For the text-containing cell, return its midpoint in [X, Y] coordinate format. 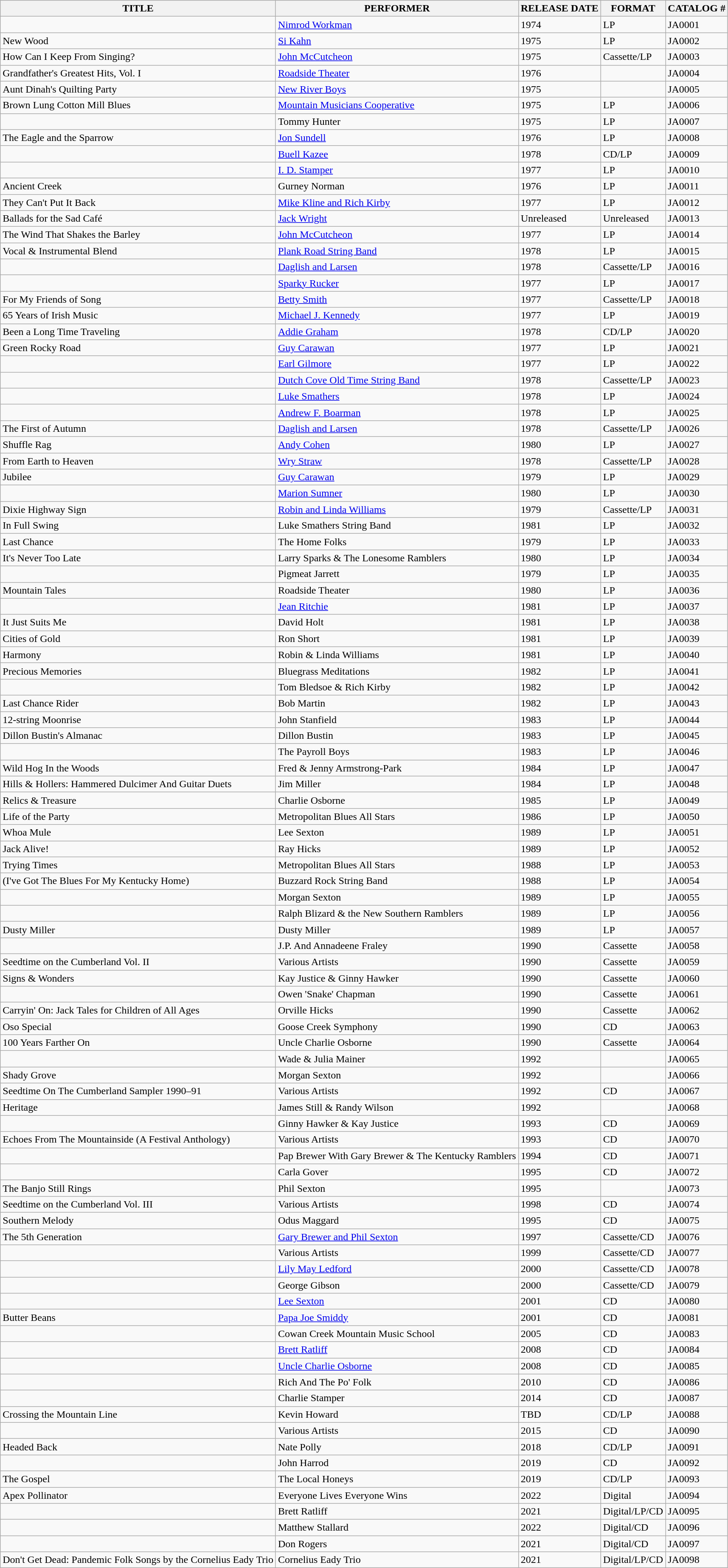
Shuffle Rag [138, 445]
Jim Miller [397, 784]
The Wind That Shakes the Barley [138, 235]
12-string Moonrise [138, 720]
The Eagle and the Sparrow [138, 138]
JA0040 [697, 655]
JA0061 [697, 994]
JA0084 [697, 1350]
JA0094 [697, 1495]
1998 [559, 1204]
Mountain Musicians Cooperative [397, 105]
Trying Times [138, 865]
Michael J. Kennedy [397, 315]
Seedtime on the Cumberland Vol. III [138, 1204]
1974 [559, 25]
John Harrod [397, 1463]
Cornelius Eady Trio [397, 1560]
Pap Brewer With Gary Brewer & The Kentucky Ramblers [397, 1156]
Nimrod Workman [397, 25]
Jack Alive! [138, 849]
JA0078 [697, 1269]
Addie Graham [397, 332]
Carla Gover [397, 1172]
JA0085 [697, 1366]
Vocal & Instrumental Blend [138, 251]
JA0096 [697, 1528]
JA0069 [697, 1123]
Harmony [138, 655]
2014 [559, 1398]
JA0050 [697, 816]
JA0025 [697, 412]
JA0046 [697, 752]
Crossing the Mountain Line [138, 1414]
JA0053 [697, 865]
Owen 'Snake' Chapman [397, 994]
JA0017 [697, 283]
New Wood [138, 41]
JA0054 [697, 881]
Wade & Julia Mainer [397, 1059]
Ginny Hawker & Kay Justice [397, 1123]
Mountain Tales [138, 590]
2018 [559, 1447]
Ron Short [397, 639]
Oso Special [138, 1027]
Rich And The Po' Folk [397, 1382]
Last Chance [138, 542]
JA0097 [697, 1544]
JA0027 [697, 445]
1994 [559, 1156]
From Earth to Heaven [138, 461]
The Home Folks [397, 542]
Sparky Rucker [397, 283]
JA0008 [697, 138]
JA0091 [697, 1447]
Charlie Osborne [397, 800]
Life of the Party [138, 816]
Si Kahn [397, 41]
Been a Long Time Traveling [138, 332]
George Gibson [397, 1285]
JA0020 [697, 332]
Cities of Gold [138, 639]
JA0093 [697, 1479]
Matthew Stallard [397, 1528]
Marion Sumner [397, 493]
JA0012 [697, 203]
JA0058 [697, 946]
JA0019 [697, 315]
Earl Gilmore [397, 364]
Ray Hicks [397, 849]
100 Years Farther On [138, 1043]
John Stanfield [397, 720]
Wry Straw [397, 461]
Bob Martin [397, 703]
JA0064 [697, 1043]
JA0080 [697, 1301]
The Local Honeys [397, 1479]
Phil Sexton [397, 1188]
JA0071 [697, 1156]
Butter Beans [138, 1317]
JA0010 [697, 170]
Robin & Linda Williams [397, 655]
1985 [559, 800]
JA0038 [697, 622]
The Payroll Boys [397, 752]
JA0045 [697, 736]
Jean Ritchie [397, 606]
JA0088 [697, 1414]
JA0072 [697, 1172]
Wild Hog In the Woods [138, 768]
JA0092 [697, 1463]
JA0022 [697, 364]
JA0033 [697, 542]
JA0018 [697, 299]
JA0083 [697, 1334]
Signs & Wonders [138, 978]
TBD [559, 1414]
Charlie Stamper [397, 1398]
It's Never Too Late [138, 558]
JA0077 [697, 1253]
JA0015 [697, 251]
CATALOG # [697, 8]
JA0057 [697, 929]
2015 [559, 1430]
JA0031 [697, 510]
RELEASE DATE [559, 8]
It Just Suits Me [138, 622]
JA0049 [697, 800]
James Still & Randy Wilson [397, 1107]
Apex Pollinator [138, 1495]
JA0044 [697, 720]
JA0095 [697, 1512]
JA0075 [697, 1220]
JA0003 [697, 57]
Goose Creek Symphony [397, 1027]
JA0005 [697, 89]
JA0041 [697, 671]
Carryin' On: Jack Tales for Children of All Ages [138, 1011]
JA0048 [697, 784]
JA0023 [697, 380]
Plank Road String Band [397, 251]
Tommy Hunter [397, 121]
Orville Hicks [397, 1011]
Andy Cohen [397, 445]
1986 [559, 816]
Dillon Bustin [397, 736]
JA0029 [697, 477]
Dixie Highway Sign [138, 510]
JA0052 [697, 849]
JA0009 [697, 154]
Luke Smathers [397, 396]
JA0016 [697, 267]
JA0036 [697, 590]
Kevin Howard [397, 1414]
Ballads for the Sad Café [138, 219]
Odus Maggard [397, 1220]
JA0039 [697, 639]
Cowan Creek Mountain Music School [397, 1334]
Luke Smathers String Band [397, 526]
Dillon Bustin's Almanac [138, 736]
JA0035 [697, 574]
JA0004 [697, 73]
JA0037 [697, 606]
The Banjo Still Rings [138, 1188]
JA0006 [697, 105]
Tom Bledsoe & Rich Kirby [397, 687]
JA0062 [697, 1011]
Precious Memories [138, 671]
JA0079 [697, 1285]
The First of Autumn [138, 428]
JA0032 [697, 526]
Relics & Treasure [138, 800]
PERFORMER [397, 8]
JA0055 [697, 897]
JA0070 [697, 1140]
JA0014 [697, 235]
Jack Wright [397, 219]
JA0068 [697, 1107]
Ancient Creek [138, 186]
Hills & Hollers: Hammered Dulcimer And Guitar Duets [138, 784]
JA0098 [697, 1560]
JA0056 [697, 913]
JA0065 [697, 1059]
Jubilee [138, 477]
JA0073 [697, 1188]
JA0087 [697, 1398]
JA0021 [697, 348]
2005 [559, 1334]
Pigmeat Jarrett [397, 574]
Shady Grove [138, 1075]
Gary Brewer and Phil Sexton [397, 1237]
Buzzard Rock String Band [397, 881]
Whoa Mule [138, 833]
JA0002 [697, 41]
Betty Smith [397, 299]
Robin and Linda Williams [397, 510]
JA0063 [697, 1027]
Seedtime on the Cumberland Vol. II [138, 962]
For My Friends of Song [138, 299]
Don't Get Dead: Pandemic Folk Songs by the Cornelius Eady Trio [138, 1560]
Last Chance Rider [138, 703]
New River Boys [397, 89]
JA0042 [697, 687]
Bluegrass Meditations [397, 671]
TITLE [138, 8]
Nate Polly [397, 1447]
JA0066 [697, 1075]
JA0013 [697, 219]
JA0076 [697, 1237]
Green Rocky Road [138, 348]
In Full Swing [138, 526]
Gurney Norman [397, 186]
How Can I Keep From Singing? [138, 57]
2010 [559, 1382]
JA0081 [697, 1317]
JA0026 [697, 428]
David Holt [397, 622]
Seedtime On The Cumberland Sampler 1990–91 [138, 1091]
Lily May Ledford [397, 1269]
(I've Got The Blues For My Kentucky Home) [138, 881]
J.P. And Annadeene Fraley [397, 946]
The Gospel [138, 1479]
1999 [559, 1253]
Headed Back [138, 1447]
Southern Melody [138, 1220]
Heritage [138, 1107]
JA0034 [697, 558]
JA0024 [697, 396]
Kay Justice & Ginny Hawker [397, 978]
JA0059 [697, 962]
Larry Sparks & The Lonesome Ramblers [397, 558]
The 5th Generation [138, 1237]
I. D. Stamper [397, 170]
JA0067 [697, 1091]
JA0043 [697, 703]
Echoes From The Mountainside (A Festival Anthology) [138, 1140]
JA0030 [697, 493]
JA0001 [697, 25]
Buell Kazee [397, 154]
FORMAT [633, 8]
Dutch Cove Old Time String Band [397, 380]
Fred & Jenny Armstrong-Park [397, 768]
Grandfather's Greatest Hits, Vol. I [138, 73]
JA0074 [697, 1204]
JA0028 [697, 461]
Don Rogers [397, 1544]
Papa Joe Smiddy [397, 1317]
1997 [559, 1237]
Jon Sundell [397, 138]
JA0047 [697, 768]
JA0086 [697, 1382]
They Can't Put It Back [138, 203]
Ralph Blizard & the New Southern Ramblers [397, 913]
Brown Lung Cotton Mill Blues [138, 105]
JA0051 [697, 833]
JA0007 [697, 121]
65 Years of Irish Music [138, 315]
Mike Kline and Rich Kirby [397, 203]
JA0090 [697, 1430]
Aunt Dinah's Quilting Party [138, 89]
Andrew F. Boarman [397, 412]
Everyone Lives Everyone Wins [397, 1495]
JA0060 [697, 978]
JA0011 [697, 186]
Digital [633, 1495]
